Output the (X, Y) coordinate of the center of the cell containing the given text.  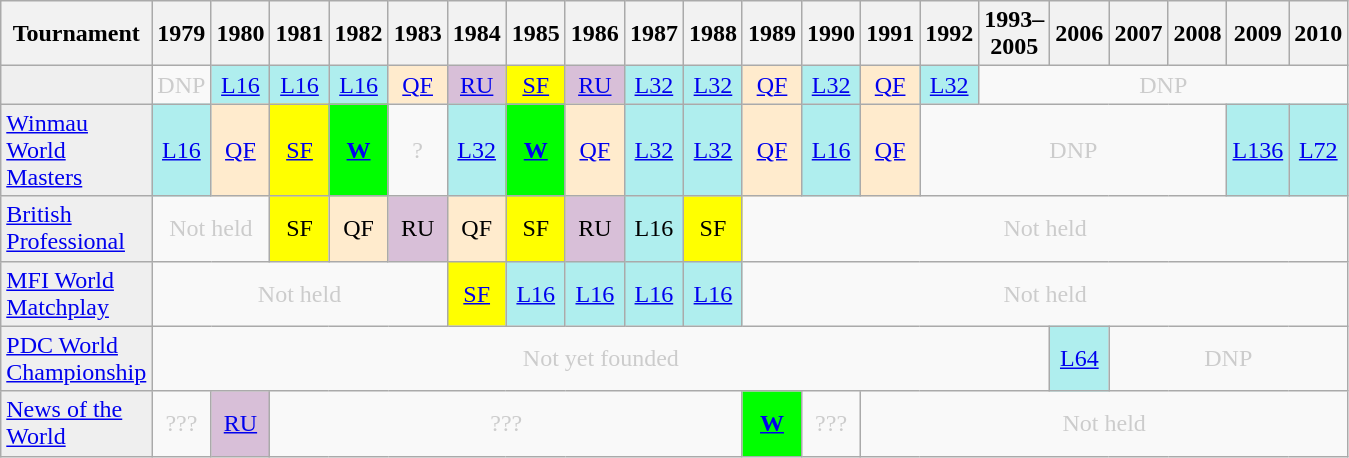
Tournament (76, 34)
1989 (772, 34)
2006 (1080, 34)
1990 (832, 34)
1979 (182, 34)
1985 (536, 34)
2008 (1198, 34)
2009 (1258, 34)
1982 (358, 34)
? (418, 150)
Winmau World Masters (76, 150)
1986 (594, 34)
1988 (712, 34)
2007 (1138, 34)
L64 (1080, 358)
1993–2005 (1014, 34)
1987 (654, 34)
L136 (1258, 150)
News of the World (76, 424)
1991 (890, 34)
PDC World Championship (76, 358)
Not yet founded (601, 358)
1984 (476, 34)
1992 (950, 34)
1980 (240, 34)
1983 (418, 34)
MFI World Matchplay (76, 294)
1981 (300, 34)
British Professional (76, 228)
2010 (1318, 34)
L72 (1318, 150)
